From the cell containing the given text, extract its center point as [x, y] coordinate. 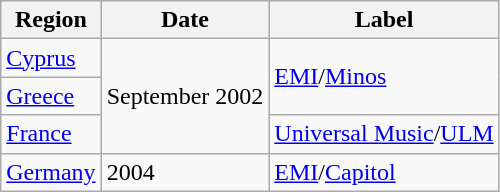
Date [185, 20]
Greece [51, 96]
Region [51, 20]
Label [384, 20]
EMI/Capitol [384, 172]
EMI/Minos [384, 77]
Universal Music/ULM [384, 134]
Cyprus [51, 58]
2004 [185, 172]
France [51, 134]
September 2002 [185, 96]
Germany [51, 172]
